From the cell containing the given text, extract its center point as [X, Y] coordinate. 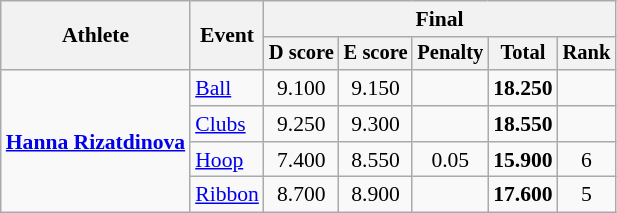
9.150 [376, 88]
9.250 [302, 124]
Total [522, 54]
8.700 [302, 195]
8.900 [376, 195]
D score [302, 54]
0.05 [450, 160]
15.900 [522, 160]
Hanna Rizatdinova [96, 141]
E score [376, 54]
6 [587, 160]
Final [440, 19]
18.550 [522, 124]
Ball [227, 88]
5 [587, 195]
18.250 [522, 88]
9.300 [376, 124]
8.550 [376, 160]
Clubs [227, 124]
9.100 [302, 88]
17.600 [522, 195]
Event [227, 36]
Athlete [96, 36]
7.400 [302, 160]
Hoop [227, 160]
Ribbon [227, 195]
Rank [587, 54]
Penalty [450, 54]
